Locate the cell with the specified text and output its (X, Y) center coordinate. 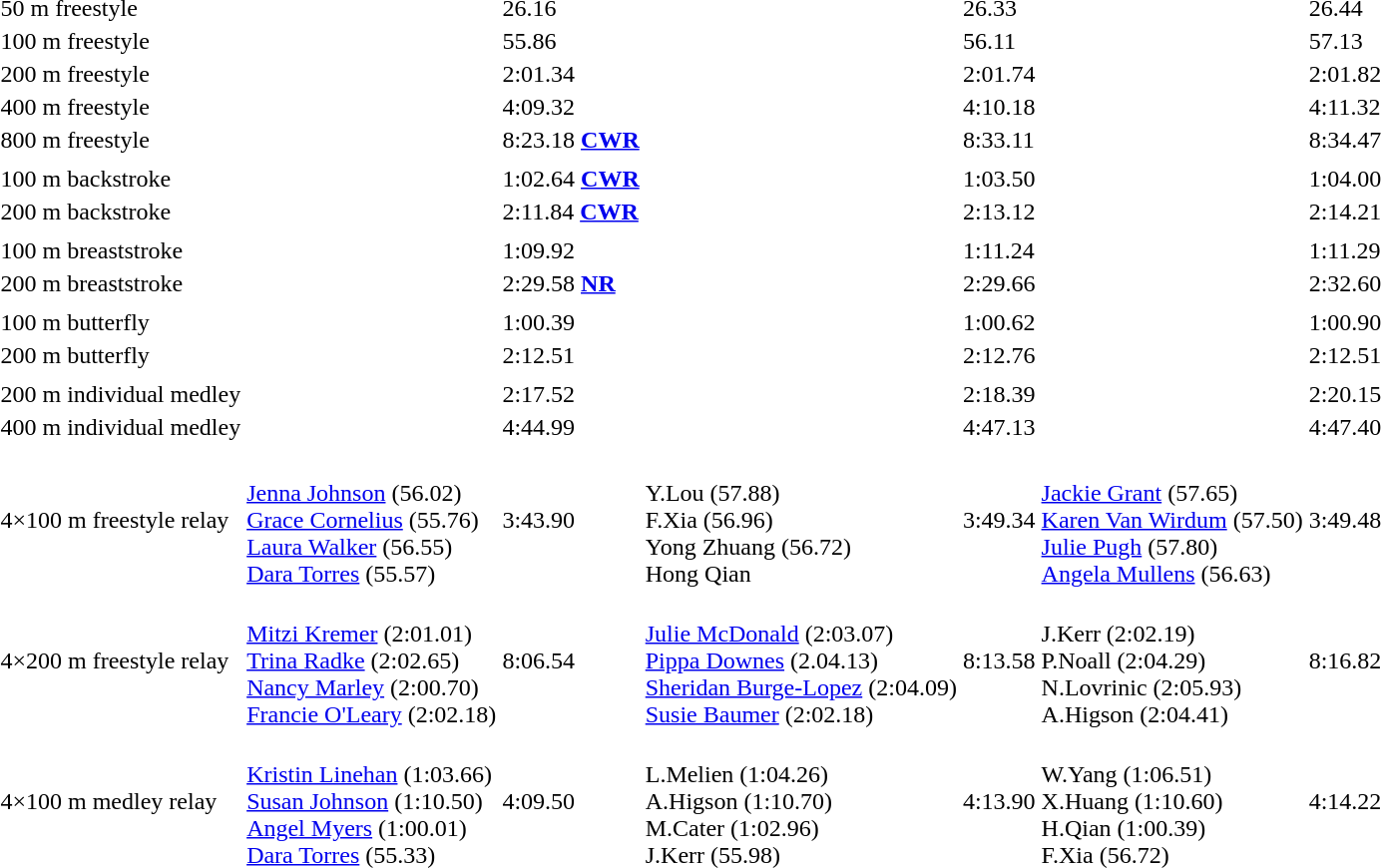
3:43.90 (571, 520)
8:06.54 (571, 660)
1:09.92 (571, 250)
8:33.11 (999, 140)
8:13.58 (999, 660)
1:03.50 (999, 179)
2:29.66 (999, 283)
Jackie Grant (57.65) Karen Van Wirdum (57.50) Julie Pugh (57.80) Angela Mullens (56.63) (1171, 520)
2:11.84 CWR (571, 212)
2:12.51 (571, 355)
4:44.99 (571, 427)
2:12.76 (999, 355)
1:00.39 (571, 322)
2:18.39 (999, 394)
Jenna Johnson (56.02)Grace Cornelius (55.76)Laura Walker (56.55)Dara Torres (55.57) (371, 520)
4:10.18 (999, 107)
2:13.12 (999, 212)
8:23.18 CWR (571, 140)
1:11.24 (999, 250)
2:29.58 NR (571, 283)
3:49.34 (999, 520)
4:47.13 (999, 427)
2:17.52 (571, 394)
2:01.34 (571, 74)
55.86 (571, 41)
2:01.74 (999, 74)
Y.Lou (57.88) F.Xia (56.96) Yong Zhuang (56.72) Hong Qian (800, 520)
Julie McDonald (2:03.07) Pippa Downes (2.04.13) Sheridan Burge-Lopez (2:04.09) Susie Baumer (2:02.18) (800, 660)
Mitzi Kremer (2:01.01)Trina Radke (2:02.65)Nancy Marley (2:00.70)Francie O'Leary (2:02.18) (371, 660)
56.11 (999, 41)
4:09.32 (571, 107)
J.Kerr (2:02.19) P.Noall (2:04.29) N.Lovrinic (2:05.93) A.Higson (2:04.41) (1171, 660)
1:00.62 (999, 322)
1:02.64 CWR (571, 179)
